Identify which cell holds the provided text, then report its (x, y) central coordinate. 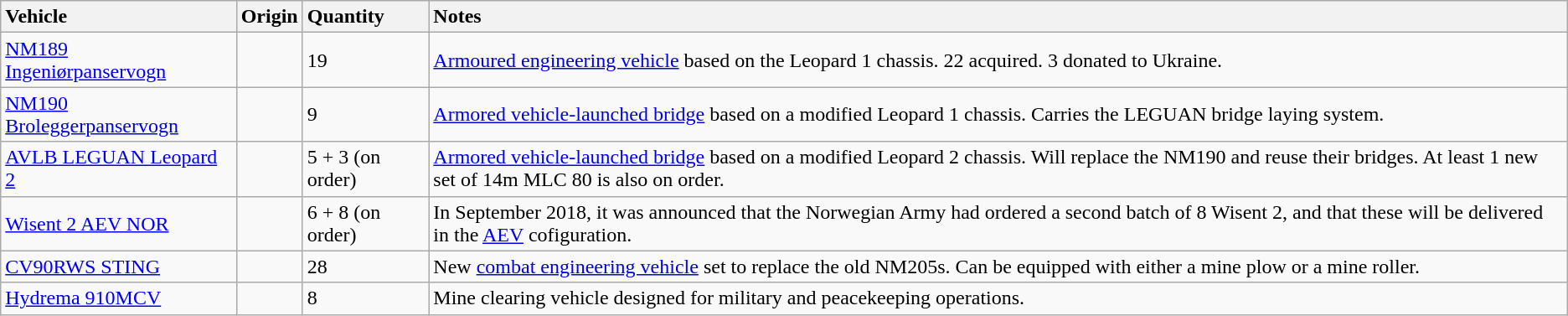
Vehicle (119, 17)
Notes (998, 17)
New combat engineering vehicle set to replace the old NM205s. Can be equipped with either a mine plow or a mine roller. (998, 267)
Wisent 2 AEV NOR (119, 223)
Hydrema 910MCV (119, 298)
Armored vehicle-launched bridge based on a modified Leopard 1 chassis. Carries the LEGUAN bridge laying system. (998, 114)
AVLB LEGUAN Leopard 2 (119, 169)
6 + 8 (on order) (365, 223)
CV90RWS STING (119, 267)
9 (365, 114)
28 (365, 267)
8 (365, 298)
Mine clearing vehicle designed for military and peacekeeping operations. (998, 298)
Origin (270, 17)
Quantity (365, 17)
NM190 Broleggerpanservogn (119, 114)
Armoured engineering vehicle based on the Leopard 1 chassis. 22 acquired. 3 donated to Ukraine. (998, 60)
19 (365, 60)
NM189 Ingeniørpanservogn (119, 60)
5 + 3 (on order) (365, 169)
